Identify which cell holds the provided text, then report its [x, y] central coordinate. 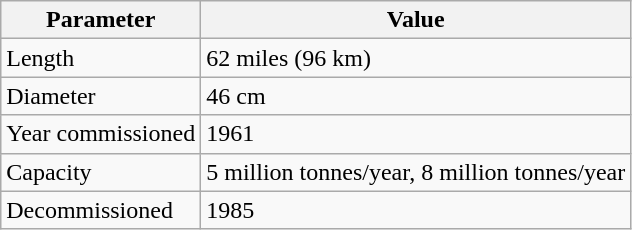
Year commissioned [101, 134]
Decommissioned [101, 210]
Capacity [101, 172]
Length [101, 58]
1985 [416, 210]
Parameter [101, 20]
Diameter [101, 96]
5 million tonnes/year, 8 million tonnes/year [416, 172]
46 cm [416, 96]
1961 [416, 134]
62 miles (96 km) [416, 58]
Value [416, 20]
